Extract the [x, y] coordinate from the center of the cell holding the provided text.  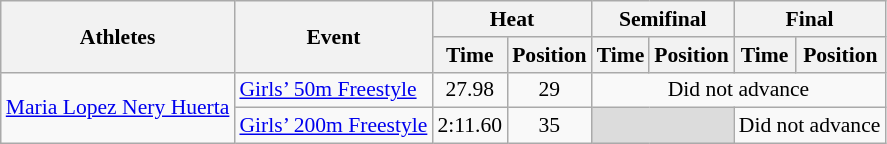
Athletes [118, 36]
35 [549, 126]
Girls’ 200m Freestyle [333, 126]
Semifinal [663, 19]
Heat [512, 19]
2:11.60 [470, 126]
Maria Lopez Nery Huerta [118, 108]
29 [549, 90]
27.98 [470, 90]
Girls’ 50m Freestyle [333, 90]
Event [333, 36]
Final [810, 19]
